From the cell containing the given text, extract its center point as (X, Y) coordinate. 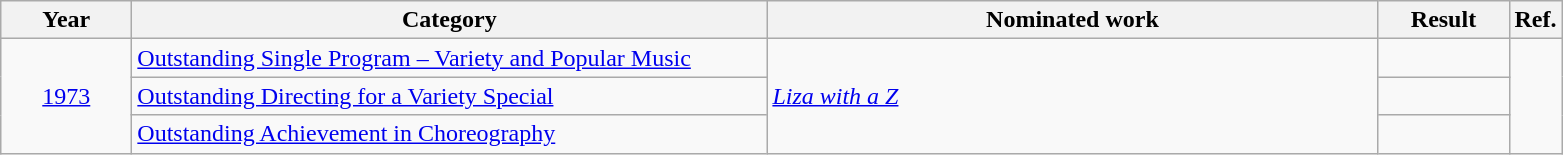
1973 (66, 96)
Liza with a Z (1072, 96)
Outstanding Achievement in Choreography (450, 134)
Result (1444, 20)
Nominated work (1072, 20)
Outstanding Directing for a Variety Special (450, 96)
Year (66, 20)
Category (450, 20)
Outstanding Single Program – Variety and Popular Music (450, 58)
Ref. (1536, 20)
